From the cell containing the given text, extract its center point as (X, Y) coordinate. 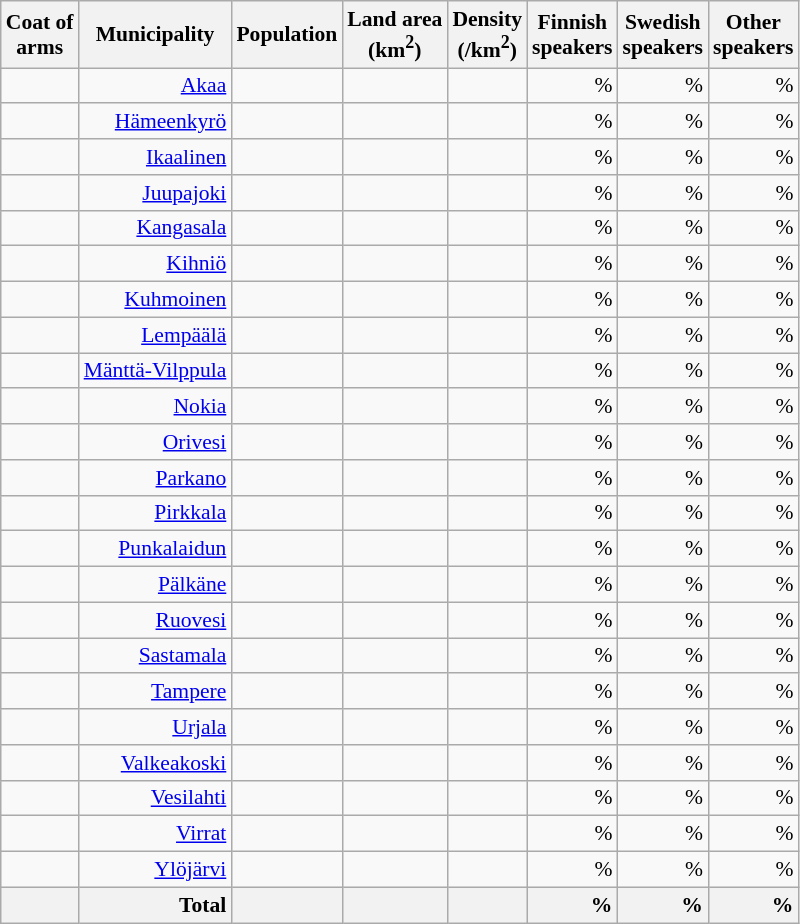
Mänttä-Vilppula (156, 371)
Nokia (156, 407)
Population (286, 34)
Pirkkala (156, 513)
Punkalaidun (156, 549)
Kuhmoinen (156, 300)
Otherspeakers (753, 34)
Ylöjärvi (156, 870)
Ruovesi (156, 620)
Municipality (156, 34)
Orivesi (156, 442)
Kangasala (156, 228)
Density(/km2) (487, 34)
Sastamala (156, 656)
Parkano (156, 478)
Valkeakoski (156, 763)
Total (156, 905)
Ikaalinen (156, 157)
Pälkäne (156, 585)
Coat ofarms (40, 34)
Finnishspeakers (572, 34)
Virrat (156, 834)
Juupajoki (156, 193)
Hämeenkyrö (156, 122)
Lempäälä (156, 335)
Urjala (156, 727)
Vesilahti (156, 798)
Akaa (156, 86)
Land area(km2) (394, 34)
Tampere (156, 692)
Kihniö (156, 264)
Swedishspeakers (663, 34)
